Find where the given text appears and provide that cell's center as (x, y) coordinate. 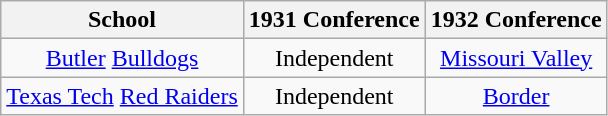
Missouri Valley (516, 58)
Butler Bulldogs (122, 58)
School (122, 20)
Texas Tech Red Raiders (122, 96)
1932 Conference (516, 20)
1931 Conference (334, 20)
Border (516, 96)
